Detect which cell encompasses the target text, then output its [x, y] center coordinate. 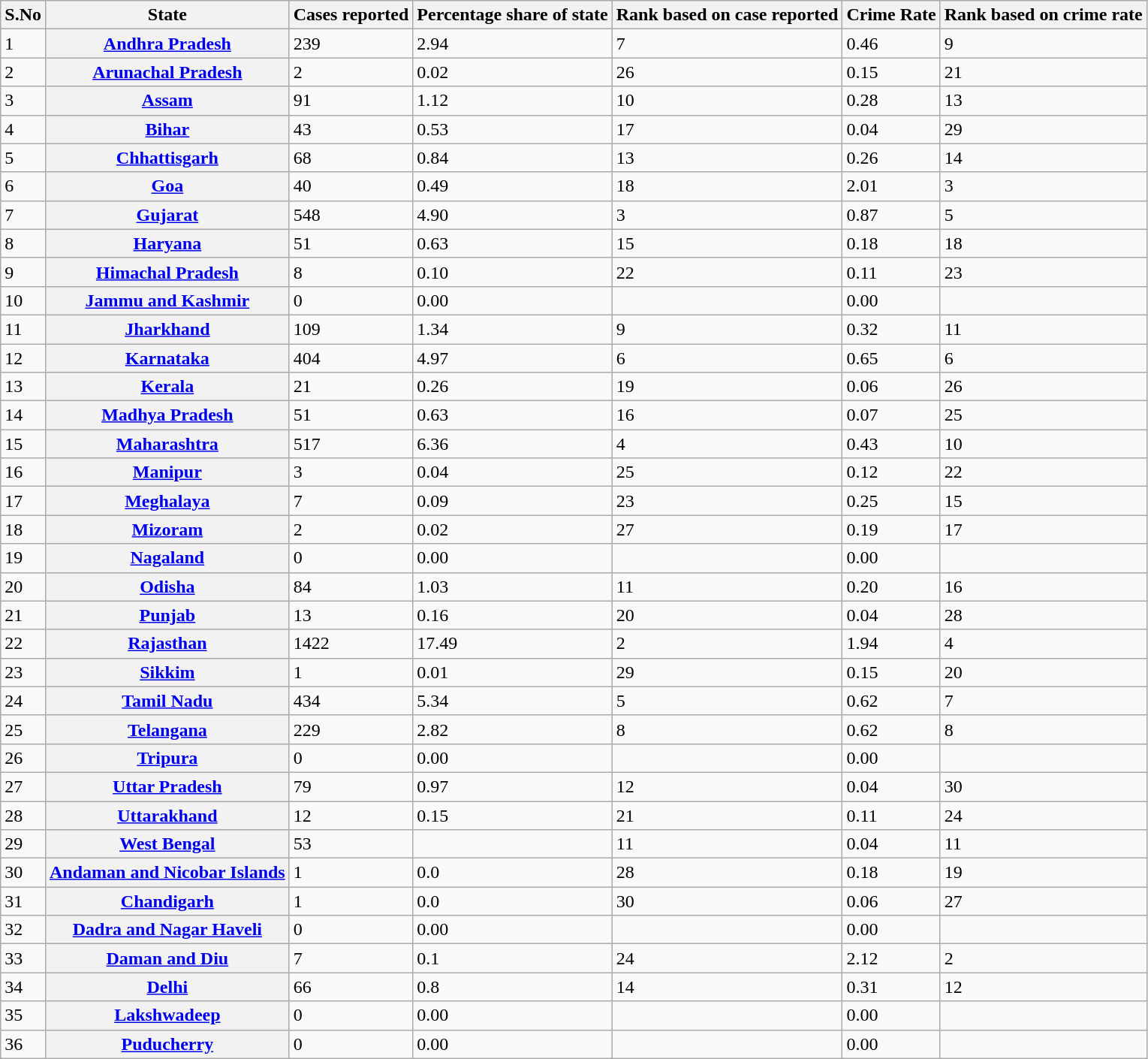
Tamil Nadu [167, 701]
Punjab [167, 615]
31 [23, 901]
33 [23, 958]
0.16 [512, 615]
Madhya Pradesh [167, 415]
0.49 [512, 186]
Goa [167, 186]
Maharashtra [167, 444]
0.97 [512, 786]
68 [351, 158]
4.90 [512, 215]
0.07 [891, 415]
Rank based on crime rate [1044, 15]
Andaman and Nicobar Islands [167, 873]
Bihar [167, 129]
35 [23, 1015]
0.09 [512, 501]
0.32 [891, 329]
Himachal Pradesh [167, 272]
2.12 [891, 958]
Odisha [167, 587]
0.46 [891, 44]
91 [351, 101]
Mizoram [167, 529]
Arunachal Pradesh [167, 72]
34 [23, 987]
239 [351, 44]
0.31 [891, 987]
4.97 [512, 358]
West Bengal [167, 844]
1422 [351, 644]
1.03 [512, 587]
517 [351, 444]
0.25 [891, 501]
S.No [23, 15]
84 [351, 587]
434 [351, 701]
5.34 [512, 701]
43 [351, 129]
6.36 [512, 444]
79 [351, 786]
Kerala [167, 387]
2.82 [512, 729]
0.8 [512, 987]
0.19 [891, 529]
Karnataka [167, 358]
0.84 [512, 158]
0.1 [512, 958]
Haryana [167, 243]
Nagaland [167, 558]
Crime Rate [891, 15]
66 [351, 987]
1.34 [512, 329]
40 [351, 186]
Dadra and Nagar Haveli [167, 930]
Andhra Pradesh [167, 44]
32 [23, 930]
Jammu and Kashmir [167, 300]
17.49 [512, 644]
2.01 [891, 186]
Rank based on case reported [727, 15]
404 [351, 358]
Puducherry [167, 1044]
0.65 [891, 358]
548 [351, 215]
0.12 [891, 472]
Tripura [167, 758]
0.43 [891, 444]
109 [351, 329]
Gujarat [167, 215]
0.87 [891, 215]
State [167, 15]
Delhi [167, 987]
Cases reported [351, 15]
Sikkim [167, 672]
Uttarakhand [167, 815]
53 [351, 844]
36 [23, 1044]
Assam [167, 101]
0.20 [891, 587]
Jharkhand [167, 329]
Lakshwadeep [167, 1015]
0.53 [512, 129]
Daman and Diu [167, 958]
1.12 [512, 101]
0.10 [512, 272]
229 [351, 729]
1.94 [891, 644]
0.28 [891, 101]
0.01 [512, 672]
Rajasthan [167, 644]
Uttar Pradesh [167, 786]
Telangana [167, 729]
Meghalaya [167, 501]
Chhattisgarh [167, 158]
Chandigarh [167, 901]
Manipur [167, 472]
Percentage share of state [512, 15]
2.94 [512, 44]
